Output the [X, Y] coordinate of the center of the cell containing the given text.  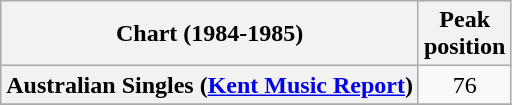
76 [464, 85]
Chart (1984-1985) [210, 34]
Peakposition [464, 34]
Australian Singles (Kent Music Report) [210, 85]
